Output the (x, y) coordinate of the center of the cell containing the given text.  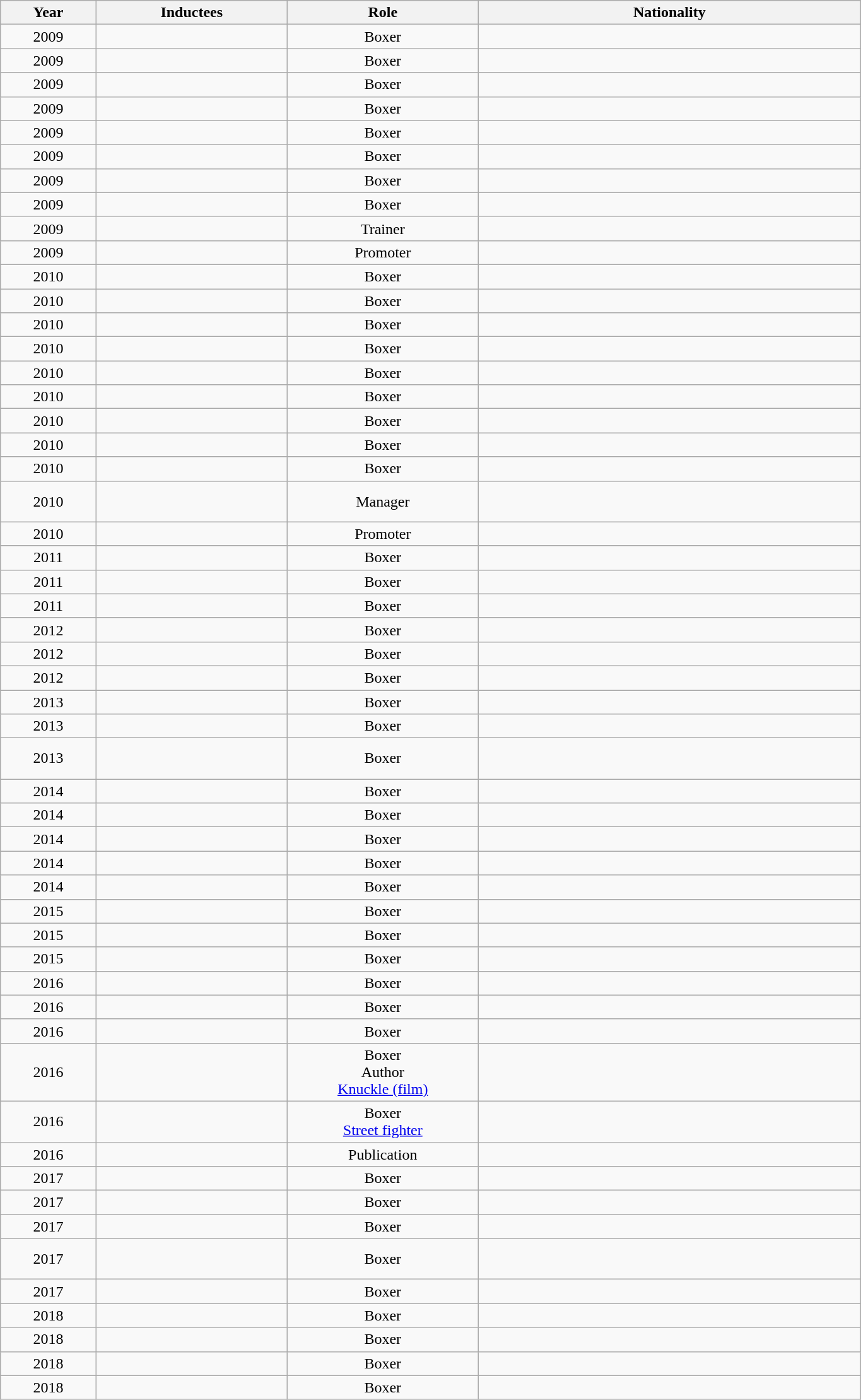
BoxerAuthorKnuckle (film) (382, 1072)
Publication (382, 1154)
BoxerStreet fighter (382, 1122)
Role (382, 13)
Inductees (192, 13)
Trainer (382, 228)
Manager (382, 501)
Nationality (669, 13)
Year (49, 13)
